Output the (X, Y) coordinate of the center of the cell containing the given text.  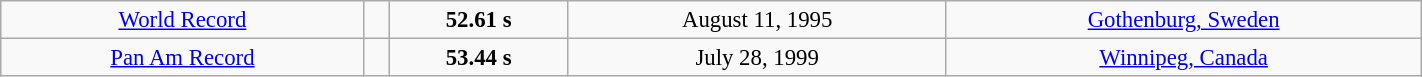
52.61 s (478, 20)
53.44 s (478, 58)
World Record (182, 20)
July 28, 1999 (757, 58)
August 11, 1995 (757, 20)
Winnipeg, Canada (1184, 58)
Gothenburg, Sweden (1184, 20)
Pan Am Record (182, 58)
